From the cell containing the given text, extract its center point as [x, y] coordinate. 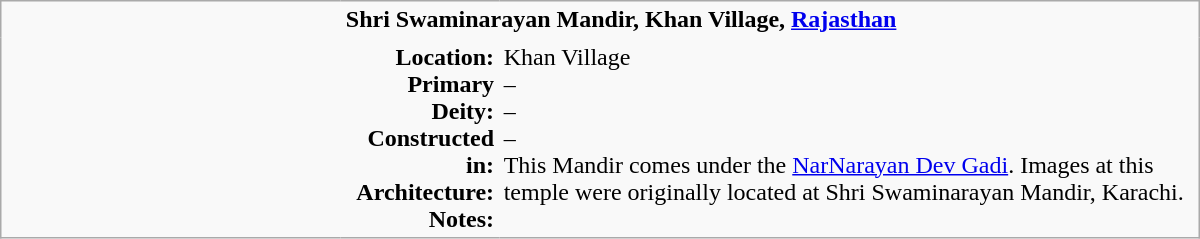
Location:Primary Deity:Constructed in:Architecture:Notes: [420, 138]
Shri Swaminarayan Mandir, Khan Village, Rajasthan [770, 20]
